Return [x, y] of the center of cell containing provided text 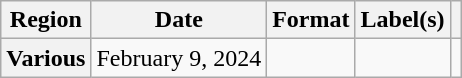
February 9, 2024 [179, 58]
Region [46, 20]
Label(s) [402, 20]
Date [179, 20]
Format [311, 20]
Various [46, 58]
